Extract the (x, y) coordinate from the center of the cell holding the provided text.  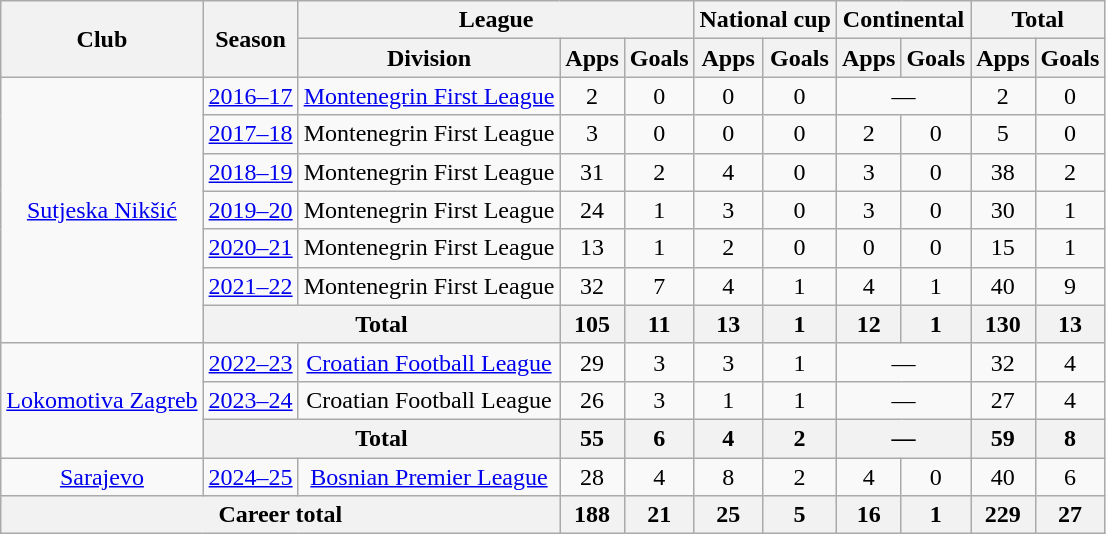
2019–20 (250, 210)
29 (592, 362)
105 (592, 324)
21 (659, 515)
7 (659, 286)
26 (592, 400)
2023–24 (250, 400)
38 (1003, 172)
Division (429, 58)
2016–17 (250, 96)
Career total (280, 515)
Continental (903, 20)
229 (1003, 515)
24 (592, 210)
28 (592, 477)
Season (250, 39)
15 (1003, 248)
Sarajevo (102, 477)
12 (868, 324)
Sutjeska Nikšić (102, 210)
59 (1003, 438)
Lokomotiva Zagreb (102, 400)
188 (592, 515)
Bosnian Premier League (429, 477)
League (496, 20)
2020–21 (250, 248)
2022–23 (250, 362)
16 (868, 515)
30 (1003, 210)
2017–18 (250, 134)
130 (1003, 324)
55 (592, 438)
11 (659, 324)
Club (102, 39)
31 (592, 172)
9 (1070, 286)
2018–19 (250, 172)
25 (728, 515)
2021–22 (250, 286)
National cup (765, 20)
2024–25 (250, 477)
